Capture the cell that displays the provided text and extract its (x, y) central coordinate. 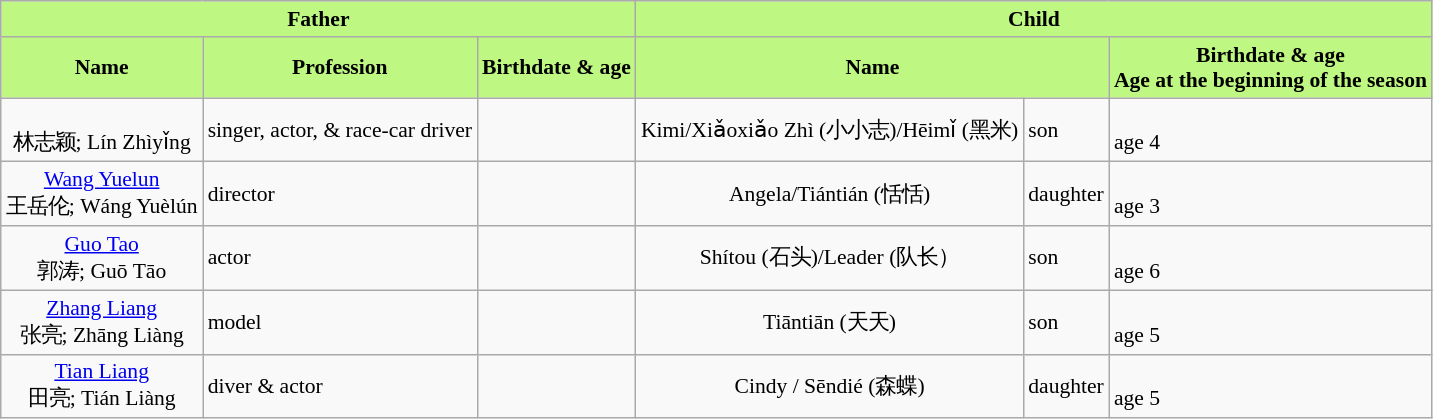
model (340, 322)
actor (340, 258)
Angela/Tiántián (恬恬) (830, 194)
Child (1034, 19)
林志颖; Lín Zhìyǐng (102, 130)
singer, actor, & race-car driver (340, 130)
Kimi/Xiǎoxiǎo Zhì (小小志)/Hēimǐ (黑米) (830, 130)
age 3 (1270, 194)
Zhang Liang张亮; Zhāng Liàng (102, 322)
Tiāntiān (天天) (830, 322)
age 4 (1270, 130)
Birthdate & age (556, 68)
Profession (340, 68)
diver & actor (340, 386)
age 6 (1270, 258)
Birthdate & ageAge at the beginning of the season (1270, 68)
Father (318, 19)
Shítou (石头)/Leader (队长） (830, 258)
director (340, 194)
Guo Tao郭涛; Guō Tāo (102, 258)
Cindy / Sēndié (森蝶) (830, 386)
Tian Liang田亮; Tián Liàng (102, 386)
Wang Yuelun王岳伦; Wáng Yuèlún (102, 194)
